Search for the cell housing the specified text and yield its (X, Y) center coordinate. 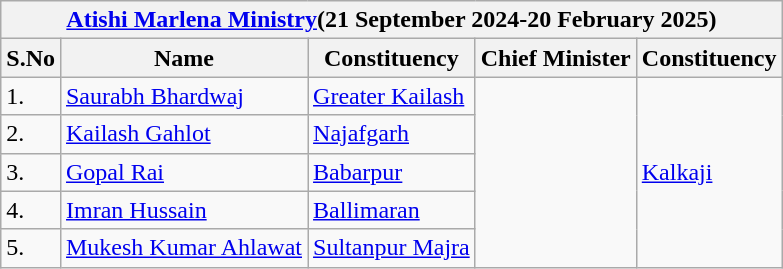
Imran Hussain (184, 210)
Kailash Gahlot (184, 134)
3. (31, 172)
Gopal Rai (184, 172)
S.No (31, 58)
2. (31, 134)
Greater Kailash (392, 96)
Sultanpur Majra (392, 248)
Saurabh Bhardwaj (184, 96)
Ballimaran (392, 210)
Babarpur (392, 172)
Chief Minister (556, 58)
Najafgarh (392, 134)
Kalkaji (709, 172)
1. (31, 96)
Atishi Marlena Ministry(21 September 2024-20 February 2025) (392, 20)
Name (184, 58)
Mukesh Kumar Ahlawat (184, 248)
5. (31, 248)
4. (31, 210)
